Find where the given text appears and provide that cell's center as (X, Y) coordinate. 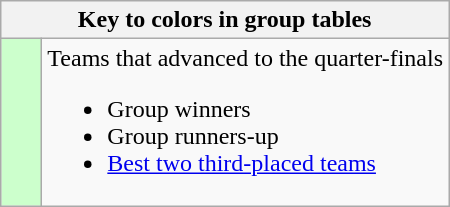
Teams that advanced to the quarter-finalsGroup winnersGroup runners-upBest two third-placed teams (246, 122)
Key to colors in group tables (225, 20)
